Extract the (X, Y) coordinate from the center of the cell holding the provided text.  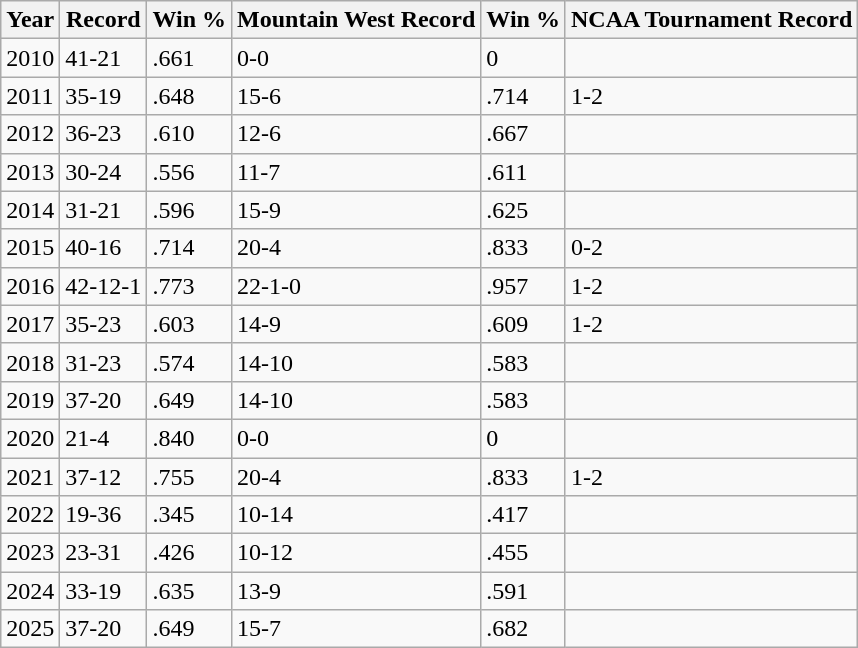
2012 (30, 134)
2024 (30, 591)
.609 (524, 324)
.957 (524, 286)
.455 (524, 553)
.635 (190, 591)
.345 (190, 515)
.667 (524, 134)
19-36 (104, 515)
.611 (524, 172)
23-31 (104, 553)
2018 (30, 362)
.661 (190, 58)
.596 (190, 210)
0-2 (711, 248)
11-7 (356, 172)
31-23 (104, 362)
.625 (524, 210)
.426 (190, 553)
22-1-0 (356, 286)
35-23 (104, 324)
35-19 (104, 96)
2022 (30, 515)
37-12 (104, 477)
2011 (30, 96)
40-16 (104, 248)
2019 (30, 400)
.840 (190, 438)
.556 (190, 172)
.417 (524, 515)
10-14 (356, 515)
.648 (190, 96)
41-21 (104, 58)
36-23 (104, 134)
14-9 (356, 324)
13-9 (356, 591)
2016 (30, 286)
.773 (190, 286)
10-12 (356, 553)
15-7 (356, 629)
2010 (30, 58)
.603 (190, 324)
2014 (30, 210)
Record (104, 20)
33-19 (104, 591)
31-21 (104, 210)
.574 (190, 362)
.682 (524, 629)
2015 (30, 248)
21-4 (104, 438)
Mountain West Record (356, 20)
2020 (30, 438)
.610 (190, 134)
Year (30, 20)
12-6 (356, 134)
2023 (30, 553)
2017 (30, 324)
15-9 (356, 210)
2021 (30, 477)
.591 (524, 591)
2013 (30, 172)
15-6 (356, 96)
.755 (190, 477)
2025 (30, 629)
30-24 (104, 172)
NCAA Tournament Record (711, 20)
42-12-1 (104, 286)
